Provide the (x, y) coordinate of the cell's center where the given text is located.  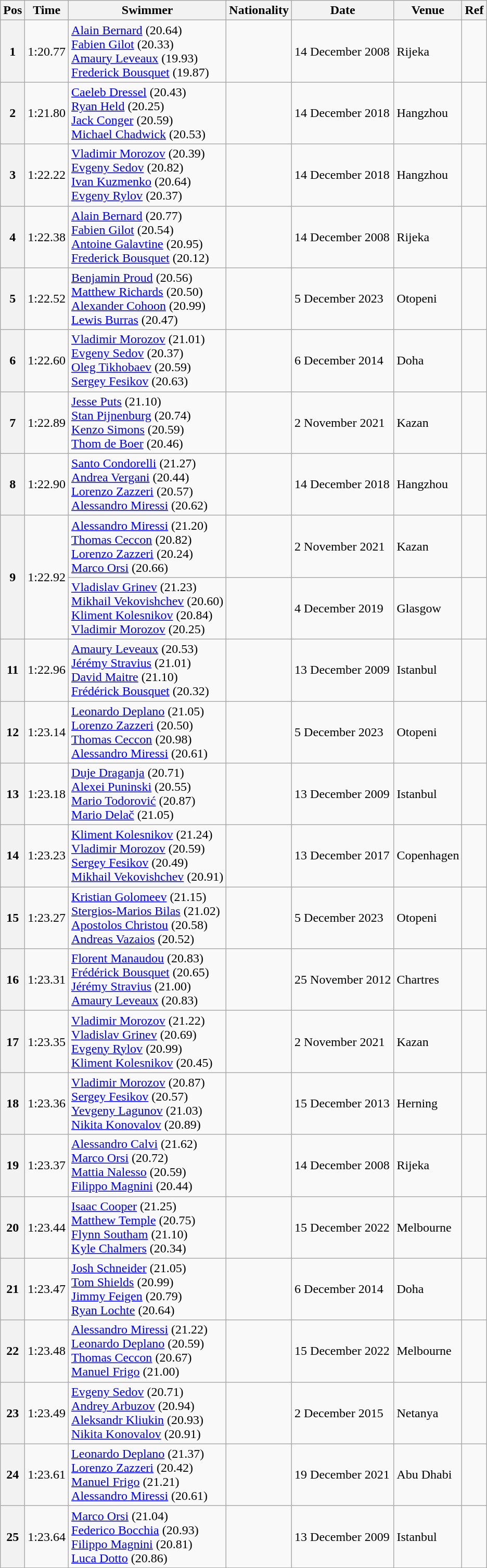
Copenhagen (428, 856)
1:23.35 (47, 1042)
Vladimir Morozov (21.22)Vladislav Grinev (20.69)Evgeny Rylov (20.99)Kliment Kolesnikov (20.45) (148, 1042)
1:23.49 (47, 1413)
Nationality (259, 10)
25 (12, 1537)
1:23.47 (47, 1289)
19 December 2021 (343, 1474)
Leonardo Deplano (21.05)Lorenzo Zazzeri (20.50)Thomas Ceccon (20.98)Alessandro Miressi (20.61) (148, 732)
4 December 2019 (343, 608)
18 (12, 1103)
20 (12, 1227)
Glasgow (428, 608)
Ref (475, 10)
Duje Draganja (20.71)Alexei Puninski (20.55)Mario Todorović (20.87)Mario Delač (21.05) (148, 794)
1:23.48 (47, 1351)
1:23.61 (47, 1474)
Caeleb Dressel (20.43)Ryan Held (20.25)Jack Conger (20.59)Michael Chadwick (20.53) (148, 113)
1:22.60 (47, 361)
1:23.44 (47, 1227)
Swimmer (148, 10)
21 (12, 1289)
1:22.92 (47, 577)
Netanya (428, 1413)
Josh Schneider (21.05)Tom Shields (20.99)Jimmy Feigen (20.79)Ryan Lochte (20.64) (148, 1289)
Benjamin Proud (20.56)Matthew Richards (20.50)Alexander Cohoon (20.99)Lewis Burras (20.47) (148, 298)
1:23.37 (47, 1166)
Florent Manaudou (20.83)Frédérick Bousquet (20.65)Jérémy Stravius (21.00)Amaury Leveaux (20.83) (148, 979)
1:22.90 (47, 485)
Leonardo Deplano (21.37)Lorenzo Zazzeri (20.42)Manuel Frigo (21.21)Alessandro Miressi (20.61) (148, 1474)
Jesse Puts (21.10)Stan Pijnenburg (20.74)Kenzo Simons (20.59)Thom de Boer (20.46) (148, 422)
Time (47, 10)
2 (12, 113)
Santo Condorelli (21.27)Andrea Vergani (20.44)Lorenzo Zazzeri (20.57)Alessandro Miressi (20.62) (148, 485)
9 (12, 577)
Kliment Kolesnikov (21.24)Vladimir Morozov (20.59)Sergey Fesikov (20.49)Mikhail Vekovishchev (20.91) (148, 856)
23 (12, 1413)
Vladimir Morozov (20.87)Sergey Fesikov (20.57)Yevgeny Lagunov (21.03)Nikita Konovalov (20.89) (148, 1103)
Amaury Leveaux (20.53)Jérémy Stravius (21.01)David Maitre (21.10)Frédérick Bousquet (20.32) (148, 670)
Alain Bernard (20.77)Fabien Gilot (20.54)Antoine Galavtine (20.95)Frederick Bousquet (20.12) (148, 237)
1:22.22 (47, 175)
13 (12, 794)
19 (12, 1166)
1 (12, 51)
11 (12, 670)
1:23.64 (47, 1537)
Pos (12, 10)
Alessandro Miressi (21.20)Thomas Ceccon (20.82)Lorenzo Zazzeri (20.24)Marco Orsi (20.66) (148, 546)
Kristian Golomeev (21.15)Stergios-Marios Bilas (21.02)Apostolos Christou (20.58)Andreas Vazaios (20.52) (148, 918)
17 (12, 1042)
1:22.89 (47, 422)
Alessandro Calvi (21.62)Marco Orsi (20.72)Mattia Nalesso (20.59)Filippo Magnini (20.44) (148, 1166)
1:23.23 (47, 856)
Vladimir Morozov (20.39)Evgeny Sedov (20.82)Ivan Kuzmenko (20.64)Evgeny Rylov (20.37) (148, 175)
1:23.31 (47, 979)
1:22.38 (47, 237)
8 (12, 485)
25 November 2012 (343, 979)
Vladimir Morozov (21.01)Evgeny Sedov (20.37)Oleg Tikhobaev (20.59)Sergey Fesikov (20.63) (148, 361)
1:22.52 (47, 298)
Vladislav Grinev (21.23)Mikhail Vekovishchev (20.60)Kliment Kolesnikov (20.84)Vladimir Morozov (20.25) (148, 608)
14 (12, 856)
Evgeny Sedov (20.71)Andrey Arbuzov (20.94)Aleksandr Kliukin (20.93)Nikita Konovalov (20.91) (148, 1413)
Herning (428, 1103)
13 December 2017 (343, 856)
3 (12, 175)
1:20.77 (47, 51)
Alessandro Miressi (21.22)Leonardo Deplano (20.59)Thomas Ceccon (20.67)Manuel Frigo (21.00) (148, 1351)
Chartres (428, 979)
Venue (428, 10)
Date (343, 10)
15 December 2013 (343, 1103)
Abu Dhabi (428, 1474)
1:23.36 (47, 1103)
1:22.96 (47, 670)
1:21.80 (47, 113)
4 (12, 237)
2 December 2015 (343, 1413)
16 (12, 979)
5 (12, 298)
15 (12, 918)
22 (12, 1351)
1:23.14 (47, 732)
1:23.18 (47, 794)
7 (12, 422)
Marco Orsi (21.04)Federico Bocchia (20.93)Filippo Magnini (20.81)Luca Dotto (20.86) (148, 1537)
6 (12, 361)
24 (12, 1474)
12 (12, 732)
1:23.27 (47, 918)
Isaac Cooper (21.25)Matthew Temple (20.75)Flynn Southam (21.10)Kyle Chalmers (20.34) (148, 1227)
Alain Bernard (20.64)Fabien Gilot (20.33)Amaury Leveaux (19.93)Frederick Bousquet (19.87) (148, 51)
